From the cell containing the given text, extract its center point as (X, Y) coordinate. 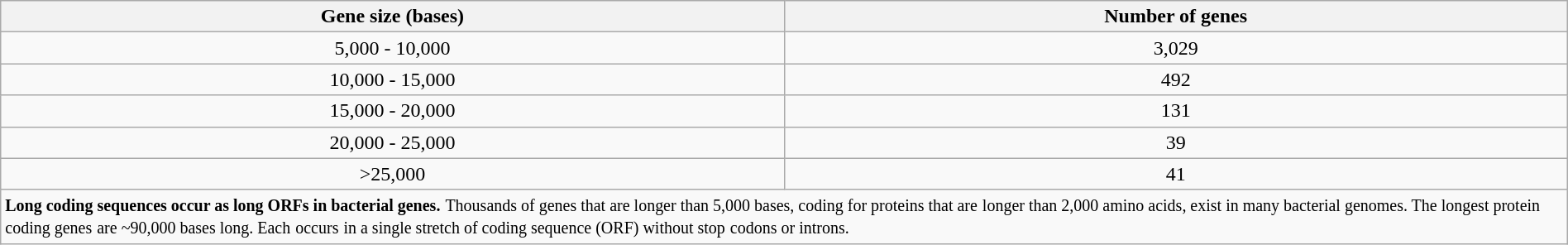
5,000 - 10,000 (392, 48)
3,029 (1176, 48)
131 (1176, 111)
Number of genes (1176, 17)
10,000 - 15,000 (392, 79)
41 (1176, 174)
>25,000 (392, 174)
39 (1176, 142)
15,000 - 20,000 (392, 111)
492 (1176, 79)
Gene size (bases) (392, 17)
20,000 - 25,000 (392, 142)
